Detect which cell encompasses the target text, then output its [X, Y] center coordinate. 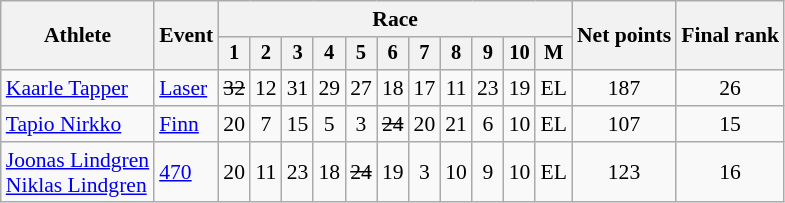
29 [329, 88]
17 [425, 88]
470 [186, 172]
123 [624, 172]
Kaarle Tapper [78, 88]
107 [624, 124]
Tapio Nirkko [78, 124]
16 [730, 172]
12 [266, 88]
26 [730, 88]
Race [395, 19]
Final rank [730, 36]
Laser [186, 88]
Event [186, 36]
31 [298, 88]
187 [624, 88]
27 [361, 88]
Athlete [78, 36]
4 [329, 54]
M [554, 54]
8 [456, 54]
1 [234, 54]
32 [234, 88]
Finn [186, 124]
2 [266, 54]
Joonas LindgrenNiklas Lindgren [78, 172]
Net points [624, 36]
21 [456, 124]
